Pinpoint the cell where the given text exists, returning its [X, Y] midpoint coordinate. 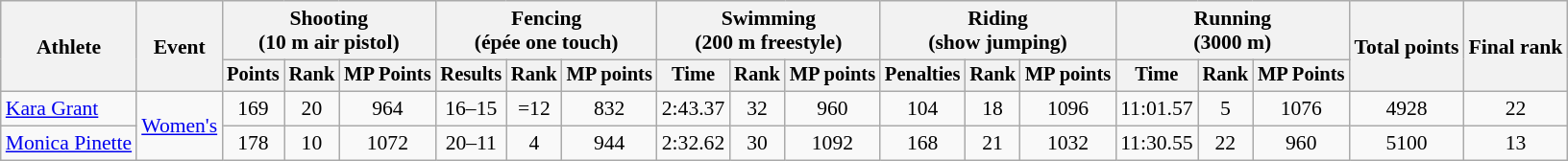
Event [179, 46]
Shooting(10 m air pistol) [329, 31]
Fencing(épée one touch) [546, 31]
5100 [1407, 144]
10 [312, 144]
Athlete [69, 46]
16–15 [471, 109]
5 [1226, 109]
1076 [1301, 109]
Results [471, 76]
4928 [1407, 109]
Monica Pinette [69, 144]
11:30.55 [1157, 144]
Kara Grant [69, 109]
4 [534, 144]
168 [922, 144]
11:01.57 [1157, 109]
1096 [1068, 109]
30 [757, 144]
20–11 [471, 144]
Swimming(200 m freestyle) [769, 31]
18 [992, 109]
Total points [1407, 46]
=12 [534, 109]
832 [609, 109]
964 [387, 109]
2:32.62 [694, 144]
104 [922, 109]
Points [253, 76]
21 [992, 144]
13 [1516, 144]
Penalties [922, 76]
Final rank [1516, 46]
1072 [387, 144]
1092 [832, 144]
Running(3000 m) [1232, 31]
20 [312, 109]
944 [609, 144]
1032 [1068, 144]
32 [757, 109]
Riding(show jumping) [997, 31]
Women's [179, 126]
178 [253, 144]
2:43.37 [694, 109]
169 [253, 109]
